Detect which cell encompasses the target text, then output its (x, y) center coordinate. 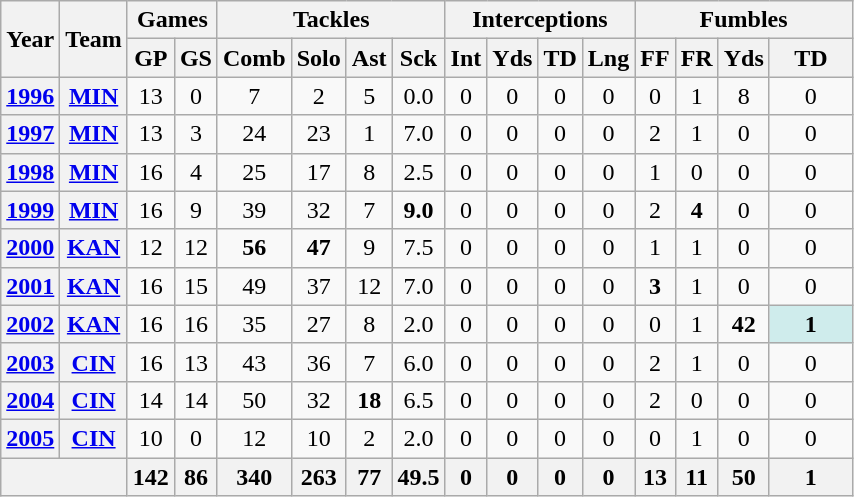
11 (696, 477)
2004 (30, 400)
6.0 (418, 362)
GP (150, 58)
2.5 (418, 172)
0.0 (418, 96)
Fumbles (744, 20)
17 (318, 172)
35 (254, 324)
263 (318, 477)
27 (318, 324)
2001 (30, 286)
1997 (30, 134)
9.0 (418, 210)
142 (150, 477)
43 (254, 362)
FF (655, 58)
47 (318, 248)
2002 (30, 324)
56 (254, 248)
7.5 (418, 248)
2003 (30, 362)
Int (466, 58)
23 (318, 134)
Team (94, 39)
1996 (30, 96)
49.5 (418, 477)
1998 (30, 172)
42 (744, 324)
Tackles (331, 20)
340 (254, 477)
39 (254, 210)
Solo (318, 58)
25 (254, 172)
GS (196, 58)
Year (30, 39)
Comb (254, 58)
Interceptions (540, 20)
6.5 (418, 400)
FR (696, 58)
2005 (30, 438)
5 (369, 96)
15 (196, 286)
77 (369, 477)
37 (318, 286)
Lng (608, 58)
18 (369, 400)
36 (318, 362)
Sck (418, 58)
1999 (30, 210)
86 (196, 477)
24 (254, 134)
2000 (30, 248)
Games (172, 20)
Ast (369, 58)
49 (254, 286)
